Identify which cell holds the provided text, then report its [X, Y] central coordinate. 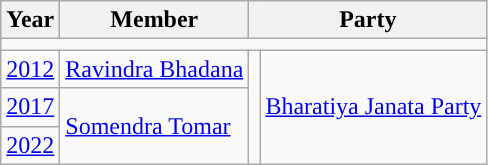
2012 [30, 69]
2017 [30, 107]
Ravindra Bhadana [154, 69]
Year [30, 20]
2022 [30, 145]
Member [154, 20]
Bharatiya Janata Party [374, 107]
Party [368, 20]
Somendra Tomar [154, 126]
